Identify which cell holds the provided text, then report its [X, Y] central coordinate. 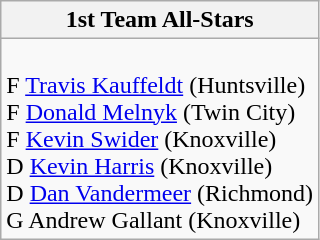
1st Team All-Stars [160, 20]
